Return the [x, y] coordinate for the center point of the cell that contains the specified text.  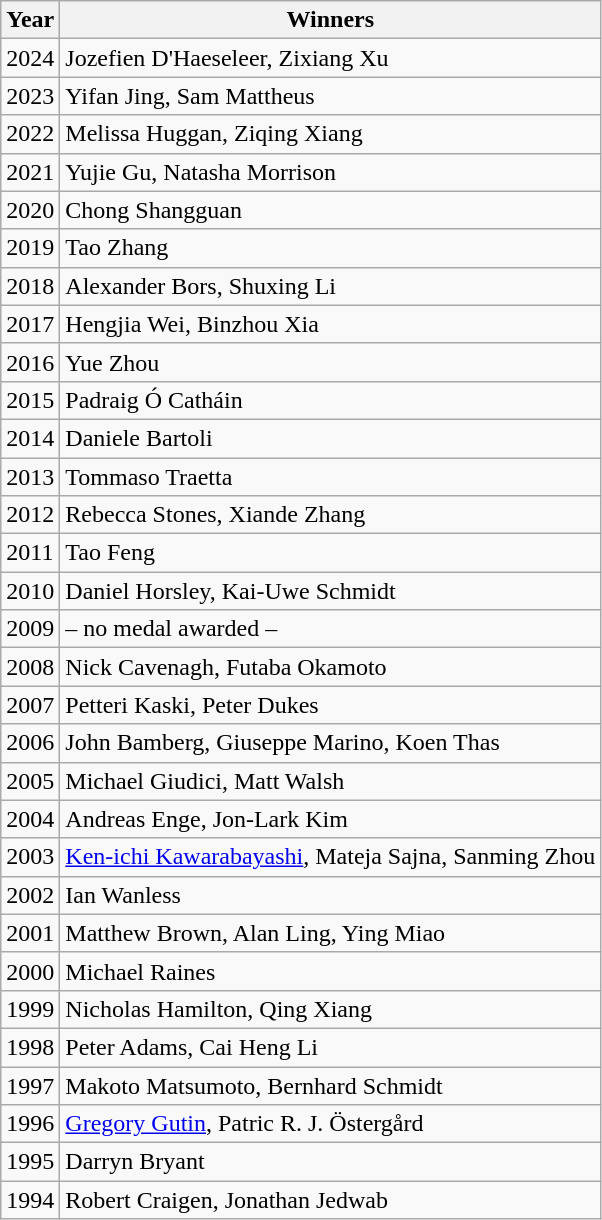
Nick Cavenagh, Futaba Okamoto [330, 667]
Daniel Horsley, Kai-Uwe Schmidt [330, 591]
Gregory Gutin, Patric R. J. Östergård [330, 1124]
2020 [30, 210]
1997 [30, 1085]
2010 [30, 591]
2018 [30, 286]
2021 [30, 172]
2011 [30, 553]
1999 [30, 1009]
Michael Giudici, Matt Walsh [330, 781]
2015 [30, 400]
Hengjia Wei, Binzhou Xia [330, 324]
Ken-ichi Kawarabayashi, Mateja Sajna, Sanming Zhou [330, 857]
Melissa Huggan, Ziqing Xiang [330, 134]
2024 [30, 58]
Year [30, 20]
2000 [30, 971]
Andreas Enge, Jon-Lark Kim [330, 819]
Peter Adams, Cai Heng Li [330, 1047]
2008 [30, 667]
Padraig Ó Catháin [330, 400]
2002 [30, 895]
1998 [30, 1047]
Ian Wanless [330, 895]
Tommaso Traetta [330, 477]
Matthew Brown, Alan Ling, Ying Miao [330, 933]
Daniele Bartoli [330, 438]
2001 [30, 933]
2017 [30, 324]
Darryn Bryant [330, 1162]
2012 [30, 515]
2016 [30, 362]
1996 [30, 1124]
Jozefien D'Haeseleer, Zixiang Xu [330, 58]
2014 [30, 438]
2007 [30, 705]
Winners [330, 20]
– no medal awarded – [330, 629]
Petteri Kaski, Peter Dukes [330, 705]
Chong Shangguan [330, 210]
2005 [30, 781]
2009 [30, 629]
Yue Zhou [330, 362]
Michael Raines [330, 971]
Yifan Jing, Sam Mattheus [330, 96]
Yujie Gu, Natasha Morrison [330, 172]
1995 [30, 1162]
Alexander Bors, Shuxing Li [330, 286]
Tao Zhang [330, 248]
Nicholas Hamilton, Qing Xiang [330, 1009]
Rebecca Stones, Xiande Zhang [330, 515]
2023 [30, 96]
2004 [30, 819]
2003 [30, 857]
2006 [30, 743]
Robert Craigen, Jonathan Jedwab [330, 1200]
Makoto Matsumoto, Bernhard Schmidt [330, 1085]
2019 [30, 248]
1994 [30, 1200]
2022 [30, 134]
John Bamberg, Giuseppe Marino, Koen Thas [330, 743]
Tao Feng [330, 553]
2013 [30, 477]
